Extract the [X, Y] coordinate from the center of the cell holding the provided text.  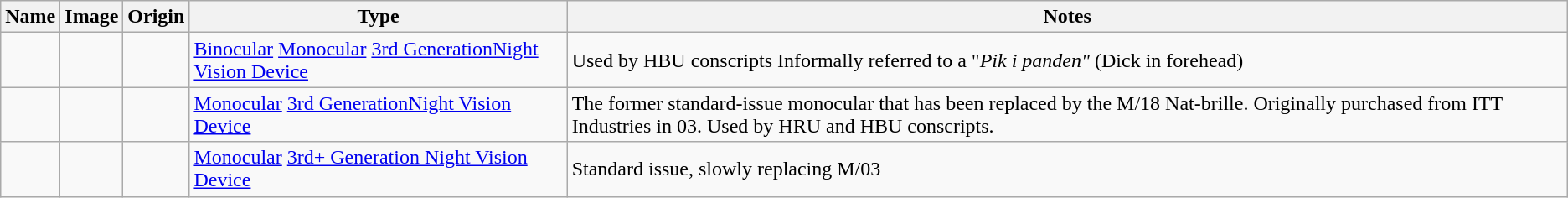
Used by HBU conscripts Informally referred to a "Pik i panden" (Dick in forehead) [1067, 60]
Type [379, 17]
Image [92, 17]
Monocular 3rd+ Generation Night Vision Device [379, 169]
Origin [156, 17]
Monocular 3rd GenerationNight Vision Device [379, 114]
Binocular Monocular 3rd GenerationNight Vision Device [379, 60]
Standard issue, slowly replacing M/03 [1067, 169]
Name [30, 17]
Notes [1067, 17]
